Return the [x, y] coordinate for the center point of the cell that contains the specified text.  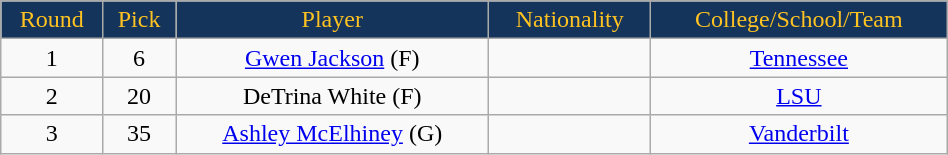
DeTrina White (F) [332, 96]
Pick [140, 20]
Gwen Jackson (F) [332, 58]
Vanderbilt [798, 134]
Round [52, 20]
LSU [798, 96]
35 [140, 134]
Tennessee [798, 58]
Nationality [570, 20]
2 [52, 96]
College/School/Team [798, 20]
6 [140, 58]
Ashley McElhiney (G) [332, 134]
1 [52, 58]
20 [140, 96]
Player [332, 20]
3 [52, 134]
